Scan for the cell matching the given text and deliver its (X, Y) coordinate at center. 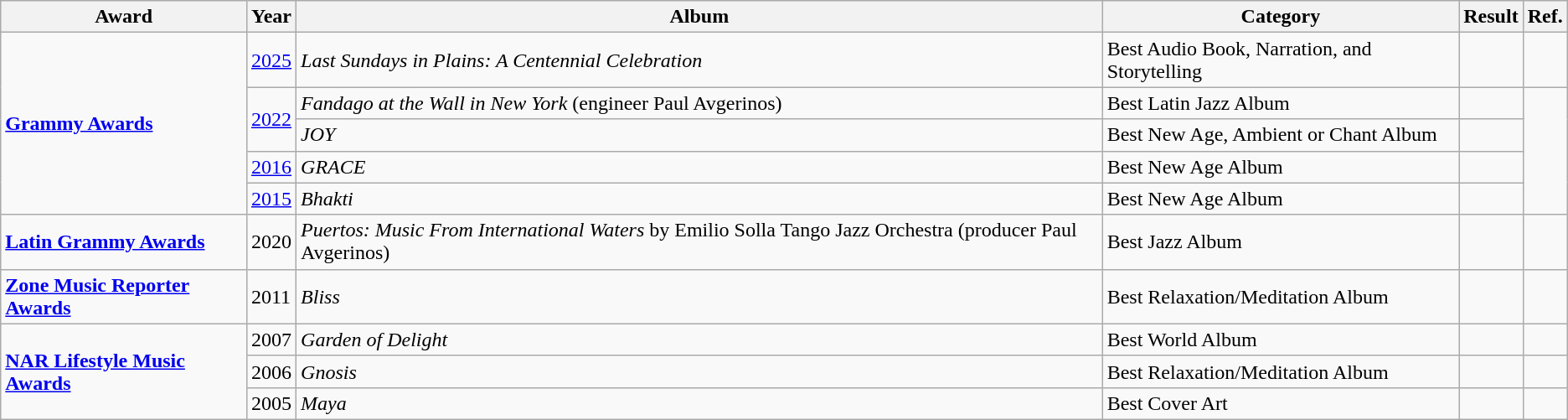
2020 (271, 241)
2022 (271, 119)
Ref. (1545, 17)
2005 (271, 403)
Bhakti (700, 199)
Best World Album (1281, 340)
Result (1491, 17)
Album (700, 17)
2007 (271, 340)
Best New Age, Ambient or Chant Album (1281, 135)
Maya (700, 403)
JOY (700, 135)
Zone Music Reporter Awards (124, 297)
Gnosis (700, 371)
Garden of Delight (700, 340)
2011 (271, 297)
Award (124, 17)
NAR Lifestyle Music Awards (124, 371)
2025 (271, 60)
Fandago at the Wall in New York (engineer Paul Avgerinos) (700, 103)
Grammy Awards (124, 124)
Latin Grammy Awards (124, 241)
2015 (271, 199)
Category (1281, 17)
GRACE (700, 167)
2016 (271, 167)
Bliss (700, 297)
Year (271, 17)
2006 (271, 371)
Best Jazz Album (1281, 241)
Best Latin Jazz Album (1281, 103)
Best Cover Art (1281, 403)
Last Sundays in Plains: A Centennial Celebration (700, 60)
Best Audio Book, Narration, and Storytelling (1281, 60)
Puertos: Music From International Waters by Emilio Solla Tango Jazz Orchestra (producer Paul Avgerinos) (700, 241)
